Return (x, y) of the center of cell containing provided text 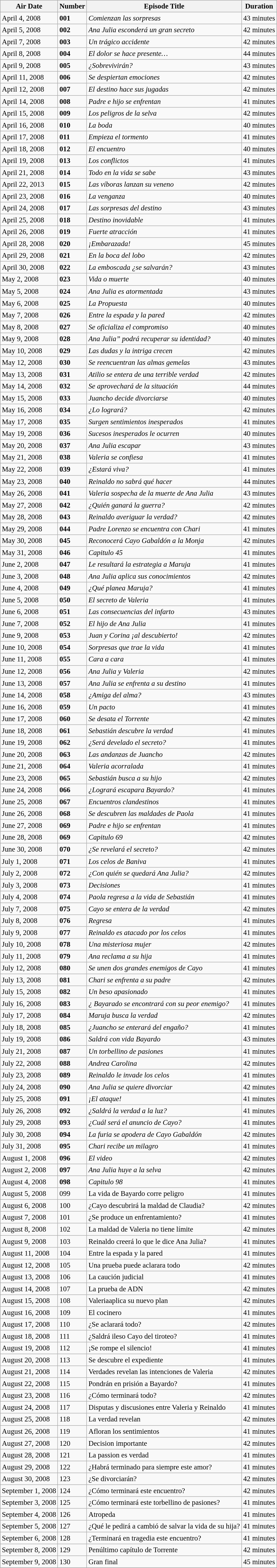
April 15, 2008 (29, 113)
En la boca del lobo (164, 256)
045 (72, 541)
July 29, 2008 (29, 1123)
Se descubre el expediente (164, 1360)
April 14, 2008 (29, 101)
Se despiertan emociones (164, 77)
088 (72, 1063)
097 (72, 1170)
June 16, 2008 (29, 707)
112 (72, 1348)
August 2, 2008 (29, 1170)
June 13, 2008 (29, 683)
Fuerte atracción (164, 232)
El destino hace sus jugadas (164, 89)
¿Terminará en tragedia este encuentro? (164, 1538)
July 24, 2008 (29, 1087)
018 (72, 220)
025 (72, 303)
Una misteriosa mujer (164, 944)
August 4, 2008 (29, 1182)
106 (72, 1277)
060 (72, 719)
Las andanzas de Juancho (164, 754)
April 29, 2008 (29, 256)
¿Qué planea Maruja? (164, 588)
August 23, 2008 (29, 1396)
096 (72, 1158)
Saldrá con vida Bayardo (164, 1040)
September 6, 2008 (29, 1538)
July 7, 2008 (29, 909)
Valeria se confiesa (164, 458)
May 15, 2008 (29, 398)
May 28, 2008 (29, 517)
061 (72, 731)
124 (72, 1491)
May 31, 2008 (29, 552)
May 27, 2008 (29, 505)
104 (72, 1253)
¿Habrá terminado para siempre este amor? (164, 1467)
August 1, 2008 (29, 1158)
127 (72, 1526)
048 (72, 576)
La furia se apodera de Cayo Gabaldón (164, 1134)
Ana Julia y Valeria (164, 671)
047 (72, 564)
Un beso apasionado (164, 992)
April 28, 2008 (29, 244)
August 20, 2008 (29, 1360)
119 (72, 1431)
062 (72, 743)
004 (72, 54)
July 23, 2008 (29, 1075)
September 5, 2008 (29, 1526)
¿Se revelará el secreto? (164, 849)
¡Se rompe el silencio! (164, 1348)
April 18, 2008 (29, 149)
Capitulo 69 (164, 837)
002 (72, 30)
May 7, 2008 (29, 315)
081 (72, 980)
Duration (259, 6)
052 (72, 624)
Ana Julia se enfrenta a su destino (164, 683)
014 (72, 172)
August 14, 2008 (29, 1289)
Valeria acorralada (164, 766)
April 22, 2013 (29, 184)
July 25, 2008 (29, 1099)
July 9, 2008 (29, 932)
Penúltimo capítulo de Torrente (164, 1550)
030 (72, 363)
July 15, 2008 (29, 992)
Atilio se entera de una terrible verdad (164, 374)
017 (72, 208)
July 19, 2008 (29, 1040)
059 (72, 707)
La boda (164, 125)
010 (72, 125)
June 26, 2008 (29, 814)
115 (72, 1384)
July 2, 2008 (29, 873)
June 30, 2008 (29, 849)
August 8, 2008 (29, 1229)
May 8, 2008 (29, 327)
Los peligros de la selva (164, 113)
Juan y Corina ¡al descubierto! (164, 636)
September 4, 2008 (29, 1514)
August 15, 2008 (29, 1301)
July 16, 2008 (29, 1004)
May 16, 2008 (29, 410)
El secreto de Valeria (164, 600)
June 23, 2008 (29, 778)
June 21, 2008 (29, 766)
¡El ataque! (164, 1099)
August 5, 2008 (29, 1194)
Atropeda (164, 1514)
046 (72, 552)
El hijo de Ana Julia (164, 624)
May 26, 2008 (29, 493)
April 19, 2008 (29, 161)
105 (72, 1265)
020 (72, 244)
May 9, 2008 (29, 339)
098 (72, 1182)
040 (72, 481)
130 (72, 1562)
077 (72, 932)
113 (72, 1360)
June 5, 2008 (29, 600)
Valeria sospecha de la muerte de Ana Julia (164, 493)
042 (72, 505)
036 (72, 434)
Sebastián descubre la verdad (164, 731)
063 (72, 754)
Se oficializa el compromiso (164, 327)
Reinaldo averiguar la verdad? (164, 517)
¿Sobrevivirán? (164, 66)
041 (72, 493)
May 22, 2008 (29, 469)
Chari recibe un milagro (164, 1146)
066 (72, 790)
Todo en la vida se sabe (164, 172)
September 1, 2008 (29, 1491)
044 (72, 529)
May 2, 2008 (29, 280)
April 17, 2008 (29, 137)
122 (72, 1467)
June 10, 2008 (29, 648)
068 (72, 814)
April 26, 2008 (29, 232)
128 (72, 1538)
Un torbellino de pasiones (164, 1051)
September 9, 2008 (29, 1562)
La maldad de Valeria no tiene límite (164, 1229)
May 19, 2008 (29, 434)
May 29, 2008 (29, 529)
Las víboras lanzan su veneno (164, 184)
021 (72, 256)
Cayo se entera de la verdad (164, 909)
Un trágico accidente (164, 42)
101 (72, 1218)
April 8, 2008 (29, 54)
Ana Julia es atormentada (164, 291)
Decision importante (164, 1443)
Chari se enfrenta a su padre (164, 980)
Se descubren las maldades de Paola (164, 814)
032 (72, 386)
July 22, 2008 (29, 1063)
035 (72, 422)
Los conflictos (164, 161)
¿Cómo terminará este encuentro? (164, 1491)
Sebastián busca a su hijo (164, 778)
June 27, 2008 (29, 826)
April 4, 2008 (29, 18)
July 26, 2008 (29, 1111)
¿Cómo terminará este torbellino de pasiones? (164, 1503)
August 24, 2008 (29, 1408)
June 18, 2008 (29, 731)
May 21, 2008 (29, 458)
Paola regresa a la vida de Sebastián (164, 897)
038 (72, 458)
125 (72, 1503)
¿Se aclarará todo? (164, 1324)
Maruja busca la verdad (164, 1016)
Juancho decide divorciarse (164, 398)
April 5, 2008 (29, 30)
129 (72, 1550)
¿Estará viva? (164, 469)
Surgen sentimientos inesperados (164, 422)
070 (72, 849)
019 (72, 232)
013 (72, 161)
La venganza (164, 196)
July 8, 2008 (29, 921)
Pondrán en prisión a Bayardo? (164, 1384)
¿ Bayarado se encontrará con su peor enemigo? (164, 1004)
095 (72, 1146)
Reinaldo no sabrá qué hacer (164, 481)
Capitulo 45 (164, 552)
Se reencuentran las almas gemelas (164, 363)
089 (72, 1075)
June 12, 2008 (29, 671)
May 10, 2008 (29, 351)
July 21, 2008 (29, 1051)
099 (72, 1194)
July 31, 2008 (29, 1146)
016 (72, 196)
117 (72, 1408)
¿Saldrá la verdad a la luz? (164, 1111)
100 (72, 1206)
Un pacto (164, 707)
049 (72, 588)
Se desata el Torrente (164, 719)
078 (72, 944)
May 20, 2008 (29, 446)
August 13, 2008 (29, 1277)
Le resultará la estrategia a Maruja (164, 564)
August 6, 2008 (29, 1206)
July 11, 2008 (29, 956)
June 6, 2008 (29, 612)
103 (72, 1241)
Las sorpresas del destino (164, 208)
June 19, 2008 (29, 743)
April 21, 2008 (29, 172)
¿Cuál será el anuncio de Cayo? (164, 1123)
Cara a cara (164, 660)
La passion es verdad (164, 1455)
067 (72, 802)
Ana Julia escapar (164, 446)
111 (72, 1336)
076 (72, 921)
¿Se divorciarán? (164, 1479)
Las consecuencias del infarto (164, 612)
Afloran los sentimientos (164, 1431)
007 (72, 89)
091 (72, 1099)
¿Logrará escapara Bayardo? (164, 790)
Empieza el tormento (164, 137)
092 (72, 1111)
May 13, 2008 (29, 374)
July 4, 2008 (29, 897)
008 (72, 101)
August 19, 2008 (29, 1348)
August 12, 2008 (29, 1265)
Las dudas y la intriga crecen (164, 351)
024 (72, 291)
123 (72, 1479)
June 9, 2008 (29, 636)
003 (72, 42)
July 18, 2008 (29, 1028)
094 (72, 1134)
¿Amiga del alma? (164, 695)
033 (72, 398)
¿Cómo terminará todo? (164, 1396)
022 (72, 268)
051 (72, 612)
Vida o muerte (164, 280)
Sucesos inesperados le ocurren (164, 434)
090 (72, 1087)
082 (72, 992)
Reinaldo le invade los celos (164, 1075)
Gran final (164, 1562)
April 7, 2008 (29, 42)
April 12, 2008 (29, 89)
075 (72, 909)
June 7, 2008 (29, 624)
La caución judicial (164, 1277)
¿Quién ganará la guerra? (164, 505)
May 17, 2008 (29, 422)
028 (72, 339)
June 2, 2008 (29, 564)
064 (72, 766)
August 9, 2008 (29, 1241)
August 17, 2008 (29, 1324)
084 (72, 1016)
September 8, 2008 (29, 1550)
Comienzan las sorpresas (164, 18)
Decisiones (164, 885)
June 28, 2008 (29, 837)
May 6, 2008 (29, 303)
065 (72, 778)
Valeriaaplica su nuevo plan (164, 1301)
April 16, 2008 (29, 125)
121 (72, 1455)
011 (72, 137)
El cocinero (164, 1312)
034 (72, 410)
109 (72, 1312)
¿Qué le pedirá a cambió de salvar la vida de su hija? (164, 1526)
Reinaldo creerá lo que le dice Ana Julia? (164, 1241)
043 (72, 517)
071 (72, 861)
¿Cayo descubrirá la maldad de Claudia? (164, 1206)
July 30, 2008 (29, 1134)
July 10, 2008 (29, 944)
May 23, 2008 (29, 481)
August 11, 2008 (29, 1253)
La Propuesta (164, 303)
July 13, 2008 (29, 980)
La prueba de ADN (164, 1289)
June 11, 2008 (29, 660)
054 (72, 648)
April 24, 2008 (29, 208)
012 (72, 149)
086 (72, 1040)
073 (72, 885)
April 9, 2008 (29, 66)
056 (72, 671)
118 (72, 1420)
August 22, 2008 (29, 1384)
Capitulo 98 (164, 1182)
Ana Julia aplica sus conocimientos (164, 576)
Destino inovidable (164, 220)
114 (72, 1372)
Ana Julia esconderá un gran secreto (164, 30)
Episode Title (164, 6)
August 21, 2008 (29, 1372)
August 18, 2008 (29, 1336)
120 (72, 1443)
La verdad revelan (164, 1420)
August 29, 2008 (29, 1467)
023 (72, 280)
009 (72, 113)
April 11, 2008 (29, 77)
La vida de Bayardo corre peligro (164, 1194)
Se unen dos grandes enemigos de Cayo (164, 968)
Encuentros clandestinos (164, 802)
August 27, 2008 (29, 1443)
¿Juancho se enterará del engaño? (164, 1028)
¿Se produce un enfrentamiento? (164, 1218)
June 3, 2008 (29, 576)
Number (72, 6)
Padre Lorenzo se encuentra con Chari (164, 529)
September 3, 2008 (29, 1503)
083 (72, 1004)
Ana reclama a su hija (164, 956)
July 17, 2008 (29, 1016)
Regresa (164, 921)
Ana Julia se quiere divorciar (164, 1087)
001 (72, 18)
June 14, 2008 (29, 695)
037 (72, 446)
055 (72, 660)
029 (72, 351)
August 26, 2008 (29, 1431)
May 14, 2008 (29, 386)
058 (72, 695)
August 16, 2008 (29, 1312)
July 1, 2008 (29, 861)
Una prueba puede aclarara todo (164, 1265)
Se aprovechará de la situación (164, 386)
El video (164, 1158)
May 5, 2008 (29, 291)
072 (72, 873)
August 30, 2008 (29, 1479)
031 (72, 374)
August 28, 2008 (29, 1455)
April 30, 2008 (29, 268)
015 (72, 184)
074 (72, 897)
¡Embarazada! (164, 244)
Disputas y discusiones entre Valeria y Reinaldo (164, 1408)
July 3, 2008 (29, 885)
July 12, 2008 (29, 968)
108 (72, 1301)
¿Será develado el secreto? (164, 743)
107 (72, 1289)
June 4, 2008 (29, 588)
El encuentro (164, 149)
Ana Julia huye a la selva (164, 1170)
June 24, 2008 (29, 790)
027 (72, 327)
August 25, 2008 (29, 1420)
057 (72, 683)
Andrea Carolina (164, 1063)
026 (72, 315)
¿Saldrá ileso Cayo del tiroteo? (164, 1336)
Reconocerá Cayo Gabaldón a la Monja (164, 541)
Air Date (29, 6)
102 (72, 1229)
093 (72, 1123)
June 17, 2008 (29, 719)
039 (72, 469)
116 (72, 1396)
¿Lo logrará? (164, 410)
050 (72, 600)
May 12, 2008 (29, 363)
Ana Julia” podrá recuperar su identidad? (164, 339)
April 25, 2008 (29, 220)
005 (72, 66)
085 (72, 1028)
053 (72, 636)
May 30, 2008 (29, 541)
¿Con quién se quedará Ana Julia? (164, 873)
April 23, 2008 (29, 196)
June 25, 2008 (29, 802)
006 (72, 77)
080 (72, 968)
June 20, 2008 (29, 754)
087 (72, 1051)
110 (72, 1324)
079 (72, 956)
126 (72, 1514)
Verdades revelan las intenciones de Valeria (164, 1372)
August 7, 2008 (29, 1218)
El dolor se hace presente… (164, 54)
Los celos de Baniva (164, 861)
La emboscada ¿se salvarán? (164, 268)
Sorpresas que trae la vida (164, 648)
Reinaldo es atacado por los celos (164, 932)
